Identify which cell holds the provided text, then report its [x, y] central coordinate. 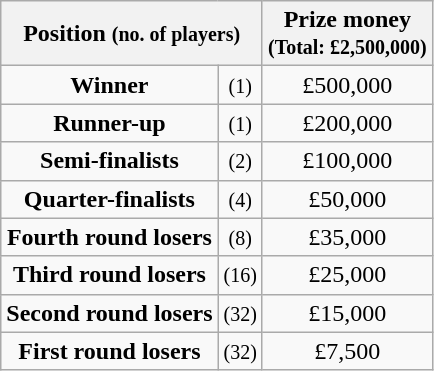
Third round losers [110, 275]
Quarter-finalists [110, 199]
Prize money(Total: £2,500,000) [347, 34]
(8) [240, 237]
First round losers [110, 351]
Winner [110, 85]
£50,000 [347, 199]
(2) [240, 161]
Semi-finalists [110, 161]
£15,000 [347, 313]
Second round losers [110, 313]
(16) [240, 275]
£35,000 [347, 237]
Runner-up [110, 123]
(4) [240, 199]
Position (no. of players) [132, 34]
£100,000 [347, 161]
£25,000 [347, 275]
£500,000 [347, 85]
Fourth round losers [110, 237]
£200,000 [347, 123]
£7,500 [347, 351]
